Output the (x, y) coordinate of the center of the cell containing the given text.  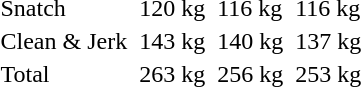
143 kg (172, 41)
140 kg (250, 41)
